Identify which cell holds the provided text, then report its [X, Y] central coordinate. 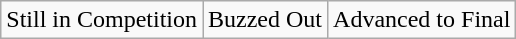
Still in Competition [102, 20]
Buzzed Out [264, 20]
Advanced to Final [422, 20]
